Return [X, Y] of the center of cell containing provided text 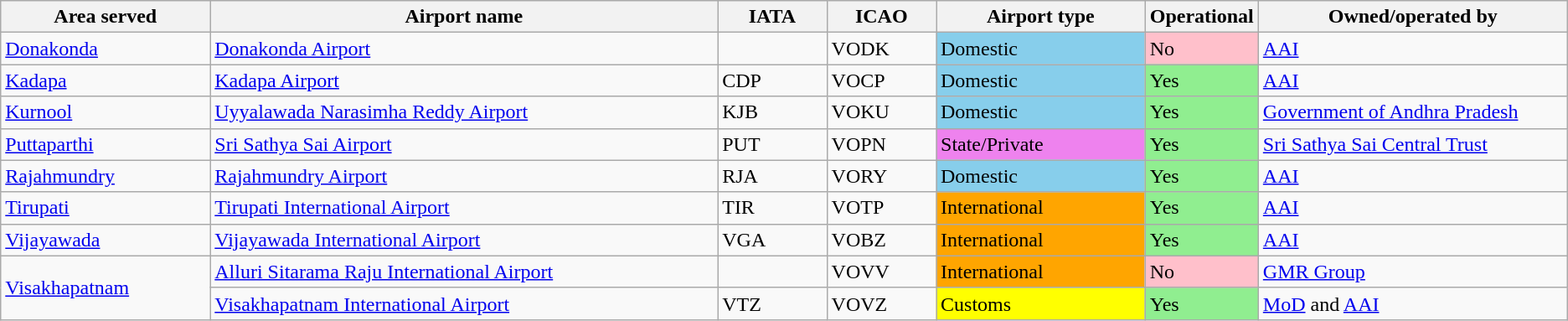
KJB [772, 112]
VGA [772, 240]
Uyyalawada Narasimha Reddy Airport [464, 112]
Operational [1201, 17]
Airport type [1041, 17]
Puttaparthi [106, 144]
GMR Group [1412, 272]
MoD and AAI [1412, 303]
IATA [772, 17]
VOKU [881, 112]
Sri Sathya Sai Airport [464, 144]
Government of Andhra Pradesh [1412, 112]
ICAO [881, 17]
Owned/operated by [1412, 17]
VOVZ [881, 303]
Airport name [464, 17]
Sri Sathya Sai Central Trust [1412, 144]
CDP [772, 80]
Kurnool [106, 112]
VODK [881, 49]
Area served [106, 17]
Rajahmundry [106, 176]
Vijayawada [106, 240]
VOBZ [881, 240]
Kadapa [106, 80]
RJA [772, 176]
Kadapa Airport [464, 80]
VORY [881, 176]
Tirupati International Airport [464, 208]
Vijayawada International Airport [464, 240]
Alluri Sitarama Raju International Airport [464, 272]
VOCP [881, 80]
Tirupati [106, 208]
State/Private [1041, 144]
Customs [1041, 303]
VTZ [772, 303]
Visakhapatnam [106, 287]
Visakhapatnam International Airport [464, 303]
TIR [772, 208]
Rajahmundry Airport [464, 176]
VOTP [881, 208]
VOVV [881, 272]
PUT [772, 144]
VOPN [881, 144]
Donakonda [106, 49]
Donakonda Airport [464, 49]
